Scan for the cell matching the given text and deliver its [X, Y] coordinate at center. 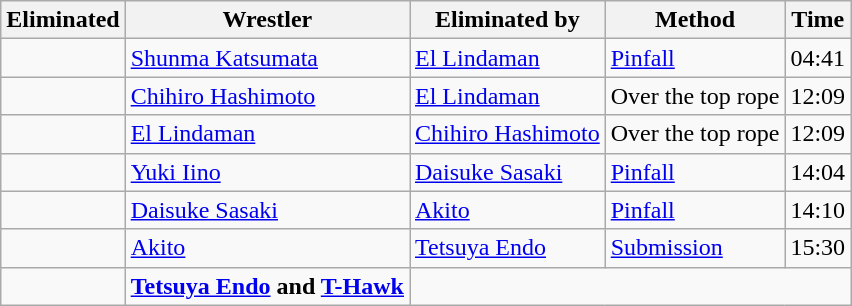
15:30 [818, 248]
Tetsuya Endo [508, 248]
Method [695, 20]
Submission [695, 248]
Eliminated [63, 20]
Tetsuya Endo and T-Hawk [267, 286]
Time [818, 20]
Yuki Iino [267, 172]
Wrestler [267, 20]
Eliminated by [508, 20]
14:04 [818, 172]
04:41 [818, 58]
14:10 [818, 210]
Shunma Katsumata [267, 58]
